From the cell containing the given text, extract its center point as [x, y] coordinate. 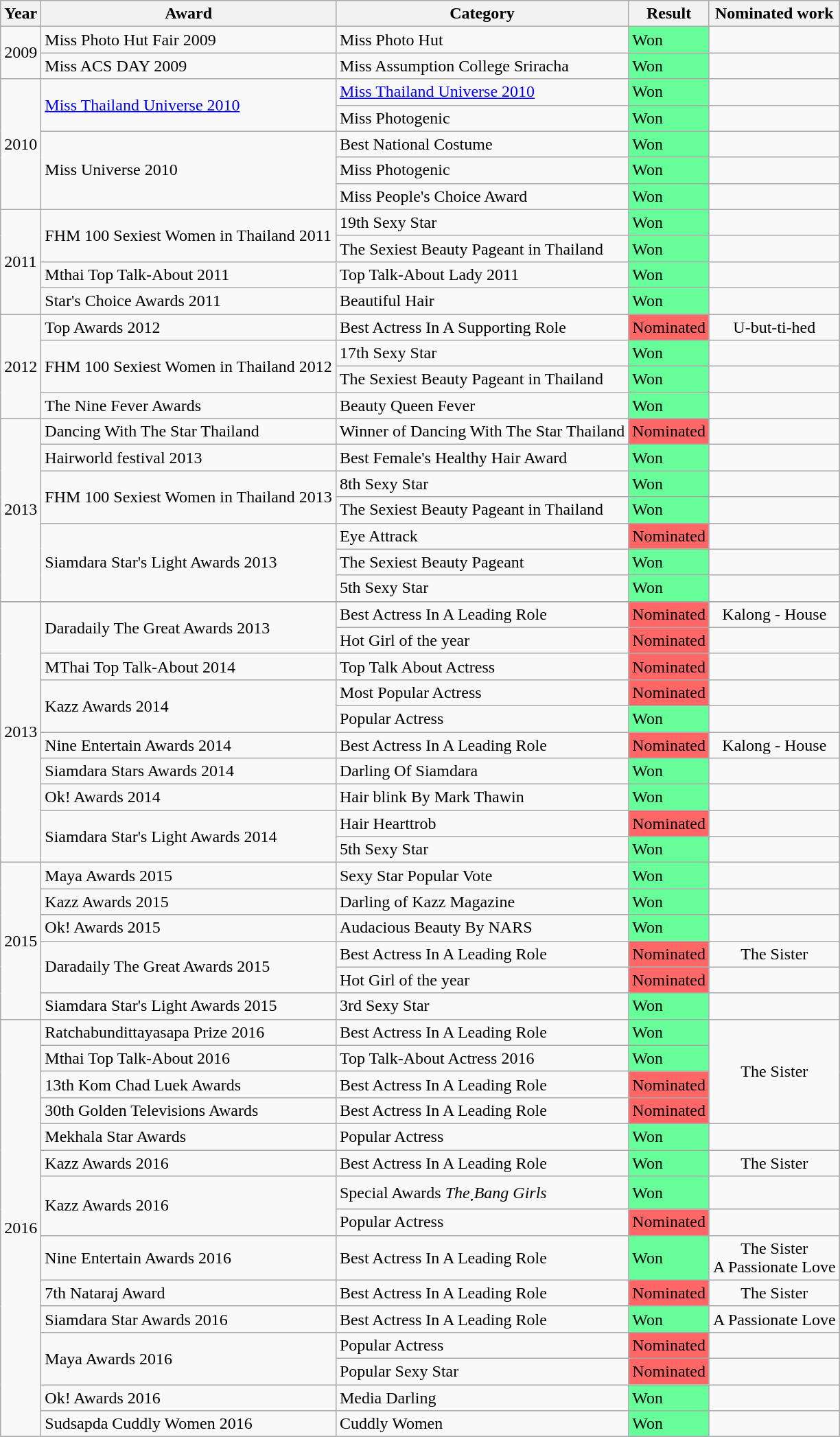
2009 [21, 53]
Category [482, 14]
U-but-ti-hed [774, 327]
Siamdara Star's Light Awards 2014 [189, 837]
Siamdara Star's Light Awards 2015 [189, 1006]
Best National Costume [482, 144]
Miss Assumption College Sriracha [482, 66]
2016 [21, 1228]
A Passionate Love [774, 1319]
Miss Universe 2010 [189, 170]
Miss Photo Hut Fair 2009 [189, 40]
30th Golden Televisions Awards [189, 1110]
Maya Awards 2015 [189, 876]
Special Awards The ฺBang Girls [482, 1193]
Nine Entertain Awards 2016 [189, 1257]
Eye Attrack [482, 536]
Year [21, 14]
Top Talk-About Actress 2016 [482, 1058]
Mthai Top Talk-About 2011 [189, 274]
Maya Awards 2016 [189, 1358]
2010 [21, 144]
Miss People's Choice Award [482, 196]
Kazz Awards 2015 [189, 902]
Beautiful Hair [482, 301]
8th Sexy Star [482, 484]
The Sister A Passionate Love [774, 1257]
Most Popular Actress [482, 692]
2011 [21, 261]
Siamdara Stars Awards 2014 [189, 771]
3rd Sexy Star [482, 1006]
Darling of Kazz Magazine [482, 902]
FHM 100 Sexiest Women in Thailand 2013 [189, 497]
Daradaily The Great Awards 2013 [189, 627]
Hairworld festival 2013 [189, 458]
Media Darling [482, 1398]
Siamdara Star Awards 2016 [189, 1319]
2012 [21, 366]
Mekhala Star Awards [189, 1136]
The Nine Fever Awards [189, 406]
Miss Photo Hut [482, 40]
7th Nataraj Award [189, 1293]
Beauty Queen Fever [482, 406]
Ok! Awards 2016 [189, 1398]
Hair blink By Mark Thawin [482, 797]
19th Sexy Star [482, 222]
Star's Choice Awards 2011 [189, 301]
Ratchabundittayasapa Prize 2016 [189, 1032]
Hair Hearttrob [482, 823]
Award [189, 14]
Daradaily The Great Awards 2015 [189, 967]
Best Female's Healthy Hair Award [482, 458]
Nine Entertain Awards 2014 [189, 745]
Top Talk-About Lady 2011 [482, 274]
Dancing With The Star Thailand [189, 432]
2015 [21, 941]
MThai Top Talk-About 2014 [189, 666]
Mthai Top Talk-About 2016 [189, 1058]
Sexy Star Popular Vote [482, 876]
Kazz Awards 2014 [189, 705]
17th Sexy Star [482, 353]
Audacious Beauty By NARS [482, 928]
Ok! Awards 2014 [189, 797]
Popular Sexy Star [482, 1371]
Top Awards 2012 [189, 327]
Siamdara Star's Light Awards 2013 [189, 562]
Darling Of Siamdara [482, 771]
13th Kom Chad Luek Awards [189, 1084]
The Sexiest Beauty Pageant [482, 562]
FHM 100 Sexiest Women in Thailand 2012 [189, 366]
Winner of Dancing With The Star Thailand [482, 432]
Miss ACS DAY 2009 [189, 66]
Nominated work [774, 14]
Sudsapda Cuddly Women 2016 [189, 1424]
Ok! Awards 2015 [189, 928]
Result [669, 14]
Cuddly Women [482, 1424]
FHM 100 Sexiest Women in Thailand 2011 [189, 235]
Top Talk About Actress [482, 666]
Best Actress In A Supporting Role [482, 327]
